Locate the cell with the specified text and output its [x, y] center coordinate. 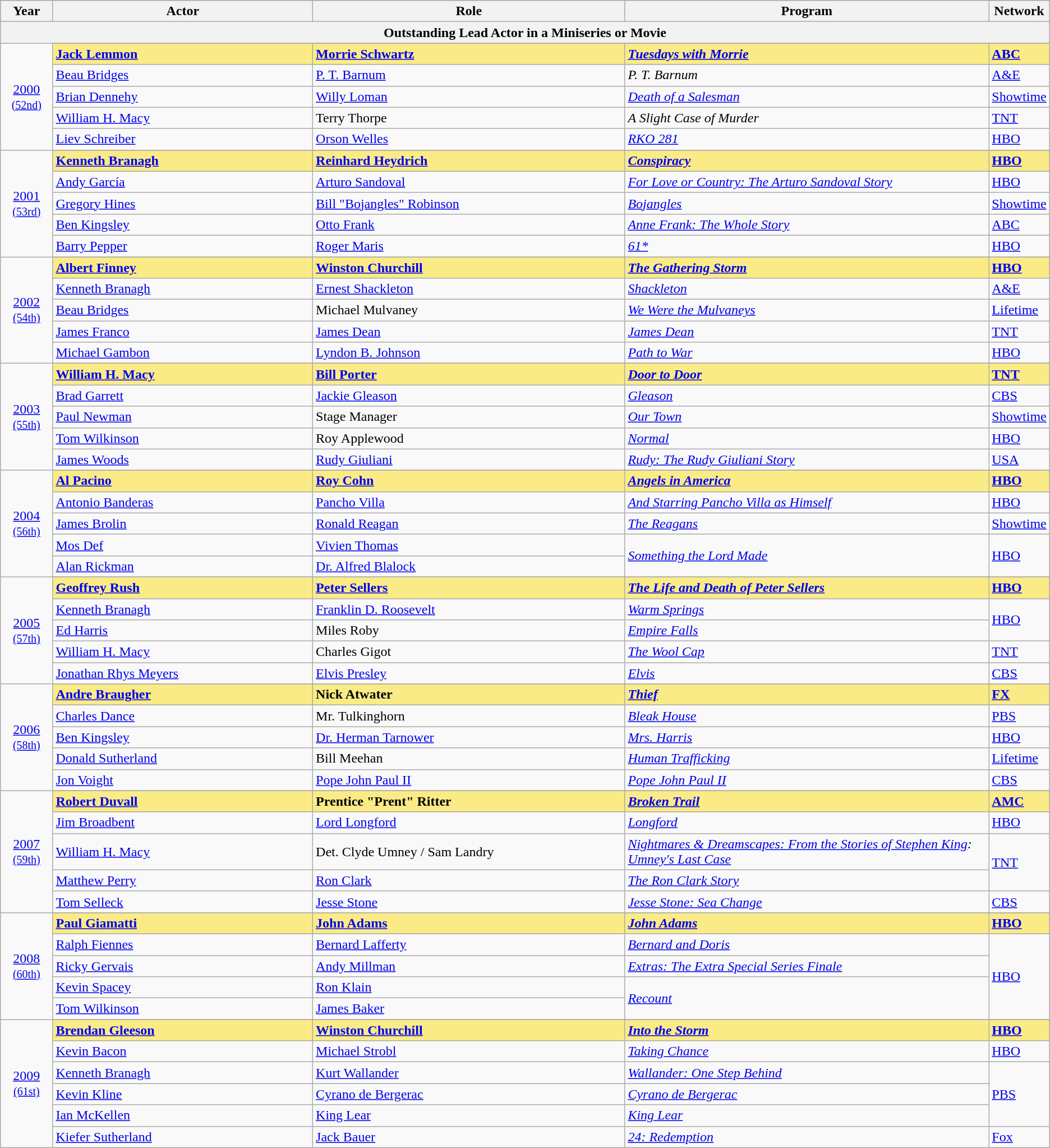
2002(54th) [27, 310]
And Starring Pancho Villa as Himself [807, 502]
Jack Lemmon [183, 54]
Kevin Kline [183, 1094]
Andre Braugher [183, 695]
Ron Clark [469, 880]
Ricky Gervais [183, 966]
Human Trafficking [807, 759]
2009(61st) [27, 1083]
Fox [1019, 1137]
2003(55th) [27, 417]
2001(53rd) [27, 203]
Bill "Bojangles" Robinson [469, 203]
Jesse Stone: Sea Change [807, 902]
2006(58th) [27, 737]
Kevin Spacey [183, 988]
Orson Welles [469, 139]
Kiefer Sutherland [183, 1137]
AMC [1019, 801]
Conspiracy [807, 160]
Taking Chance [807, 1051]
Jim Broadbent [183, 823]
Thief [807, 695]
Jack Bauer [469, 1137]
Bill Porter [469, 374]
Year [27, 11]
Al Pacino [183, 481]
Gleason [807, 396]
RKO 281 [807, 139]
Andy Millman [469, 966]
Role [469, 11]
We Were the Mulvaneys [807, 310]
Liev Schreiber [183, 139]
Franklin D. Roosevelt [469, 609]
Normal [807, 438]
Anne Frank: The Whole Story [807, 224]
61* [807, 246]
Our Town [807, 417]
Miles Roby [469, 631]
Ron Klain [469, 988]
Morrie Schwartz [469, 54]
Peter Sellers [469, 587]
James Brolin [183, 524]
Program [807, 11]
Bill Meehan [469, 759]
For Love or Country: The Arturo Sandoval Story [807, 182]
Dr. Alfred Blalock [469, 566]
Donald Sutherland [183, 759]
Into the Storm [807, 1030]
The Reagans [807, 524]
Bojangles [807, 203]
Antonio Banderas [183, 502]
Recount [807, 998]
Path to War [807, 353]
Mos Def [183, 545]
The Gathering Storm [807, 268]
FX [1019, 695]
2000(52nd) [27, 97]
Jesse Stone [469, 902]
Det. Clyde Umney / Sam Landry [469, 852]
Michael Strobl [469, 1051]
Ernest Shackleton [469, 289]
James Baker [469, 1009]
Network [1019, 11]
Paul Giamatti [183, 923]
Reinhard Heydrich [469, 160]
Door to Door [807, 374]
The Life and Death of Peter Sellers [807, 587]
Matthew Perry [183, 880]
Brendan Gleeson [183, 1030]
24: Redemption [807, 1137]
Michael Mulvaney [469, 310]
Albert Finney [183, 268]
Wallander: One Step Behind [807, 1073]
USA [1019, 460]
Bernard and Doris [807, 944]
Geoffrey Rush [183, 587]
Arturo Sandoval [469, 182]
Something the Lord Made [807, 555]
Warm Springs [807, 609]
Paul Newman [183, 417]
Longford [807, 823]
Andy García [183, 182]
Death of a Salesman [807, 97]
Nightmares & Dreamscapes: From the Stories of Stephen King: Umney's Last Case [807, 852]
Bleak House [807, 716]
Rudy Giuliani [469, 460]
Jonathan Rhys Meyers [183, 673]
Shackleton [807, 289]
A Slight Case of Murder [807, 118]
Mr. Tulkinghorn [469, 716]
Tom Selleck [183, 902]
Empire Falls [807, 631]
Ronald Reagan [469, 524]
Gregory Hines [183, 203]
Broken Trail [807, 801]
Willy Loman [469, 97]
Prentice "Prent" Ritter [469, 801]
2005(57th) [27, 630]
James Franco [183, 332]
Barry Pepper [183, 246]
James Woods [183, 460]
Ian McKellen [183, 1115]
Dr. Herman Tarnower [469, 737]
Roy Cohn [469, 481]
Charles Dance [183, 716]
Otto Frank [469, 224]
Stage Manager [469, 417]
Ralph Fiennes [183, 944]
Pancho Villa [469, 502]
Terry Thorpe [469, 118]
Nick Atwater [469, 695]
Rudy: The Rudy Giuliani Story [807, 460]
Lyndon B. Johnson [469, 353]
The Ron Clark Story [807, 880]
Elvis [807, 673]
Lord Longford [469, 823]
Jon Voight [183, 780]
Kevin Bacon [183, 1051]
Tuesdays with Morrie [807, 54]
Roger Maris [469, 246]
2008(60th) [27, 966]
Robert Duvall [183, 801]
Brad Garrett [183, 396]
Alan Rickman [183, 566]
Michael Gambon [183, 353]
Ed Harris [183, 631]
Elvis Presley [469, 673]
Angels in America [807, 481]
Outstanding Lead Actor in a Miniseries or Movie [525, 33]
Extras: The Extra Special Series Finale [807, 966]
2007(59th) [27, 852]
Mrs. Harris [807, 737]
The Wool Cap [807, 652]
Roy Applewood [469, 438]
Bernard Lafferty [469, 944]
Kurt Wallander [469, 1073]
Actor [183, 11]
Brian Dennehy [183, 97]
2004(56th) [27, 524]
Jackie Gleason [469, 396]
Charles Gigot [469, 652]
Vivien Thomas [469, 545]
